Locate the cell with the specified text and output its (x, y) center coordinate. 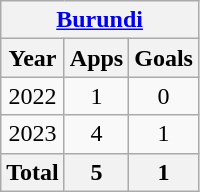
Year (33, 58)
Apps (96, 58)
Goals (164, 58)
4 (96, 134)
5 (96, 172)
Burundi (100, 20)
Total (33, 172)
0 (164, 96)
2023 (33, 134)
2022 (33, 96)
